Pinpoint the cell where the given text exists, returning its [X, Y] midpoint coordinate. 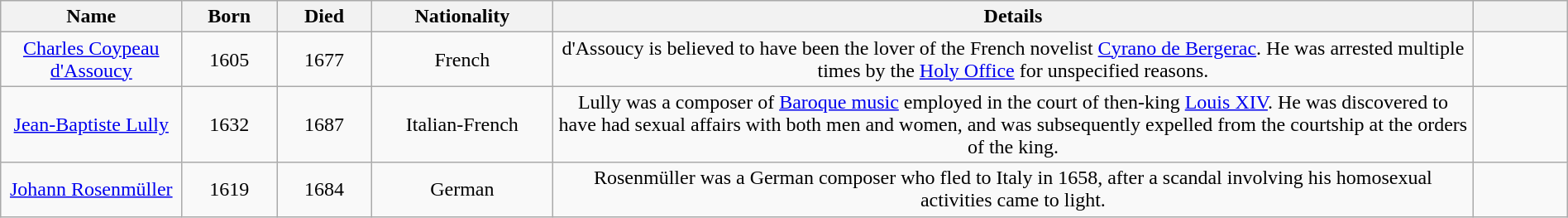
1619 [230, 189]
Johann Rosenmüller [91, 189]
Details [1012, 17]
1605 [230, 60]
Name [91, 17]
Rosenmüller was a German composer who fled to Italy in 1658, after a scandal involving his homosexual activities came to light. [1012, 189]
Nationality [461, 17]
1687 [324, 124]
Jean-Baptiste Lully [91, 124]
Italian-French [461, 124]
1632 [230, 124]
1684 [324, 189]
Charles Coypeau d'Assoucy [91, 60]
Died [324, 17]
German [461, 189]
Born [230, 17]
1677 [324, 60]
French [461, 60]
